Find where the given text appears and provide that cell's center as [X, Y] coordinate. 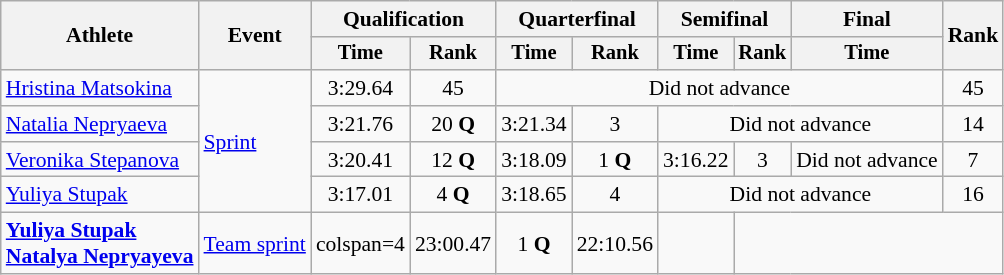
Yuliya Stupak [100, 195]
3:21.34 [534, 124]
3:17.01 [360, 195]
Qualification [404, 19]
Natalia Nepryaeva [100, 124]
Hristina Matsokina [100, 88]
Sprint [255, 141]
16 [974, 195]
Event [255, 36]
colspan=4 [360, 244]
12 Q [453, 160]
Veronika Stepanova [100, 160]
3:29.64 [360, 88]
Team sprint [255, 244]
Final [867, 19]
22:10.56 [615, 244]
14 [974, 124]
20 Q [453, 124]
Yuliya StupakNatalya Nepryayeva [100, 244]
3:18.65 [534, 195]
3:21.76 [360, 124]
7 [974, 160]
4 [615, 195]
23:00.47 [453, 244]
3:18.09 [534, 160]
4 Q [453, 195]
Quarterfinal [577, 19]
Semifinal [724, 19]
3:16.22 [696, 160]
Athlete [100, 36]
3:20.41 [360, 160]
